Detect which cell encompasses the target text, then output its (X, Y) center coordinate. 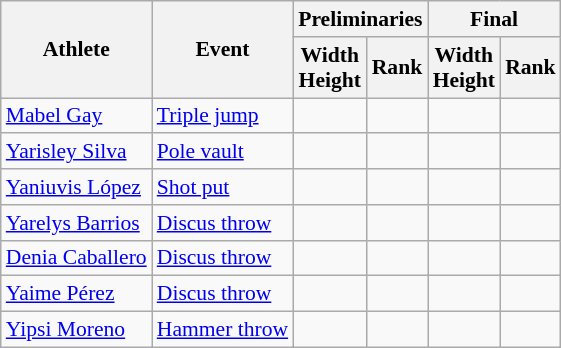
Yarelys Barrios (76, 223)
Preliminaries (360, 19)
Yaniuvis López (76, 187)
Yipsi Moreno (76, 330)
Triple jump (222, 116)
Hammer throw (222, 330)
Mabel Gay (76, 116)
Pole vault (222, 152)
Yarisley Silva (76, 152)
Final (494, 19)
Athlete (76, 50)
Yaime Pérez (76, 294)
Event (222, 50)
Denia Caballero (76, 258)
Shot put (222, 187)
